Provide the (X, Y) coordinate of the cell's center where the given text is located.  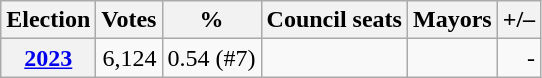
2023 (48, 58)
0.54 (#7) (212, 58)
- (518, 58)
Votes (129, 20)
Election (48, 20)
Mayors (452, 20)
6,124 (129, 58)
Council seats (334, 20)
+/– (518, 20)
% (212, 20)
